Return (X, Y) of the center of cell containing provided text 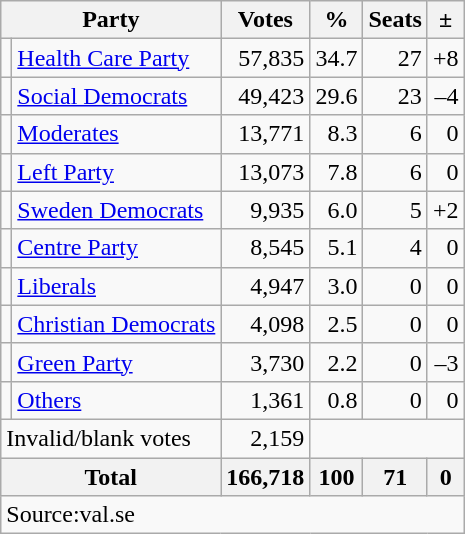
–4 (446, 96)
1,361 (266, 400)
34.7 (336, 58)
3,730 (266, 362)
7.8 (336, 172)
4,947 (266, 286)
% (336, 20)
Green Party (116, 362)
Liberals (116, 286)
Source:val.se (232, 515)
Sweden Democrats (116, 210)
Others (116, 400)
Centre Party (116, 248)
4 (395, 248)
Votes (266, 20)
Christian Democrats (116, 324)
49,423 (266, 96)
Total (111, 477)
3.0 (336, 286)
Invalid/blank votes (111, 438)
8,545 (266, 248)
Social Democrats (116, 96)
2.5 (336, 324)
8.3 (336, 134)
Moderates (116, 134)
+2 (446, 210)
29.6 (336, 96)
6.0 (336, 210)
–3 (446, 362)
57,835 (266, 58)
Left Party (116, 172)
± (446, 20)
23 (395, 96)
+8 (446, 58)
5.1 (336, 248)
166,718 (266, 477)
5 (395, 210)
4,098 (266, 324)
9,935 (266, 210)
2,159 (266, 438)
Seats (395, 20)
27 (395, 58)
2.2 (336, 362)
13,771 (266, 134)
Party (111, 20)
13,073 (266, 172)
0.8 (336, 400)
100 (336, 477)
71 (395, 477)
Health Care Party (116, 58)
